Extract the (X, Y) coordinate from the center of the cell holding the provided text.  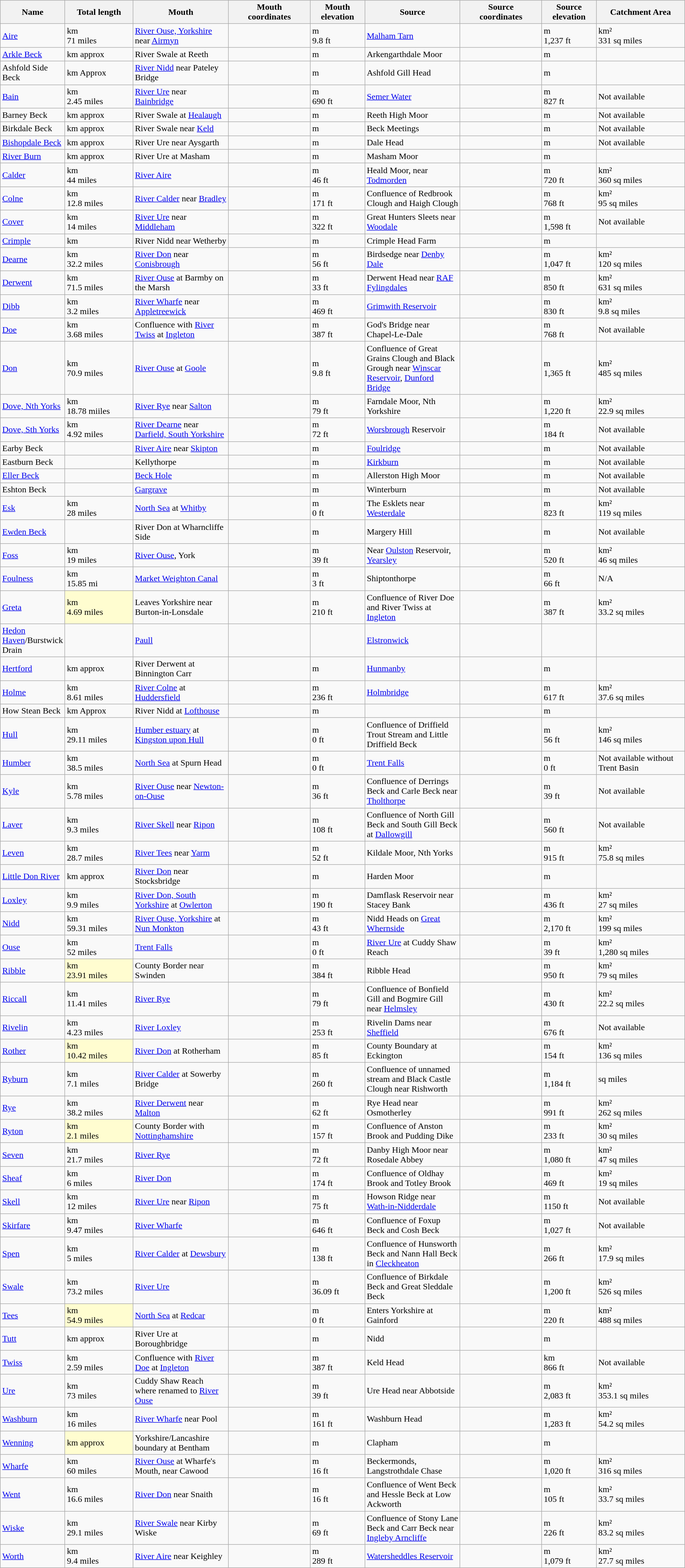
Bishopdale Beck (33, 142)
km21.7 miles (99, 1154)
Mouth elevation (337, 12)
m289 ft (337, 1556)
Confluence of Bonfield Gill and Bogmire Gill near Helmsley (413, 999)
Hertford (33, 669)
m161 ft (337, 1419)
Confluence of unnamed stream and Black Castle Clough near Rishworth (413, 1079)
m1,020 ft (569, 1466)
Esk (33, 508)
m827 ft (569, 96)
Aire (33, 35)
River Ure near Bainbridge (181, 96)
km²79 sq miles (640, 970)
Beck Hole (181, 476)
Leaves Yorkshire near Burton-in-Lonsdale (181, 607)
Confluence of Hunsworth Beck and Nann Hall Beck in Cleckheaton (413, 1254)
Bain (33, 96)
km12 miles (99, 1201)
Confluence of Went Beck and Hessle Beck at Low Ackworth (413, 1495)
Eastburn Beck (33, 462)
km²95 sq miles (640, 198)
Holmbridge (413, 693)
Dearne (33, 260)
Yorkshire/Lancashire boundary at Bentham (181, 1442)
Ryton (33, 1131)
km²631 sq miles (640, 283)
River Swale at Reeth (181, 54)
m1,184 ft (569, 1079)
km3.2 miles (99, 307)
Paull (181, 641)
km19 miles (99, 555)
m2,170 ft (569, 923)
Humber estuary at Kingston upon Hull (181, 734)
Reeth High Moor (413, 115)
km16 miles (99, 1419)
km28.7 miles (99, 853)
Source (413, 12)
Sheaf (33, 1178)
Rye (33, 1108)
km²262 sq miles (640, 1108)
River Ure near Ripon (181, 1201)
Damflask Reservoir near Stacey Bank (413, 900)
River Nidd at Lofthouse (181, 711)
km²47 sq miles (640, 1154)
Rother (33, 1051)
Doe (33, 330)
km54.9 miles (99, 1315)
m690 ft (337, 96)
km²33.2 sq miles (640, 607)
Rivelin Dams near Sheffield (413, 1027)
m1,237 ft (569, 35)
km²27.7 sq miles (640, 1556)
m33 ft (337, 283)
m520 ft (569, 555)
km²199 sq miles (640, 923)
km60 miles (99, 1466)
God's Bridge near Chapel-Le-Dale (413, 330)
Washburn (33, 1419)
Crimple Head Farm (413, 240)
River Calder near Bradley (181, 198)
Little Don River (33, 876)
m105 ft (569, 1495)
km²353.1 sq miles (640, 1391)
Harden Moor (413, 876)
km²83.2 sq miles (640, 1528)
m266 ft (569, 1254)
Skirfare (33, 1225)
Ure Head near Abbotside (413, 1391)
Confluence of Driffield Trout Stream and Little Driffield Beck (413, 734)
km2.59 miles (99, 1362)
m384 ft (337, 970)
North Sea at Redcar (181, 1315)
Leven (33, 853)
River Ure at Cuddy Shaw Reach (413, 947)
km52 miles (99, 947)
m233 ft (569, 1131)
River Loxley (181, 1027)
County Boundary at Eckington (413, 1051)
m184 ft (569, 429)
Wharfe (33, 1466)
km²136 sq miles (640, 1051)
Beckermonds, Langstrothdale Chase (413, 1466)
River Tees near Yarm (181, 853)
Worsbrough Reservoir (413, 429)
m190 ft (337, 900)
Not available without Trent Basin (640, 763)
Foulridge (413, 448)
km4.23 miles (99, 1027)
River Ouse, Yorkshire at Nun Monkton (181, 923)
m46 ft (337, 175)
Kellythorpe (181, 462)
km²46 sq miles (640, 555)
km²22.2 sq miles (640, 999)
Ewden Beck (33, 531)
River Don near Conisbrough (181, 260)
km866 ft (569, 1362)
m36.09 ft (337, 1287)
River Derwent at Binnington Carr (181, 669)
km6 miles (99, 1178)
Kildale Moor, Nth Yorks (413, 853)
Greta (33, 607)
m1,027 ft (569, 1225)
km29.1 miles (99, 1528)
km²30 sq miles (640, 1131)
Tees (33, 1315)
m1,200 ft (569, 1287)
Confluence of River Doe and River Twiss at Ingleton (413, 607)
sq miles (640, 1079)
River Dearne near Darfield, South Yorkshire (181, 429)
Earby Beck (33, 448)
km14 miles (99, 222)
Eller Beck (33, 476)
m157 ft (337, 1131)
Farndale Moor, Nth Yorkshire (413, 406)
km4.92 miles (99, 429)
Colne (33, 198)
m 66 ft (569, 578)
m75 ft (337, 1201)
m991 ft (569, 1108)
m1,047 ft (569, 260)
Margery Hill (413, 531)
Dale Head (413, 142)
m1,080 ft (569, 1154)
km²120 sq miles (640, 260)
Great Hunters Sleets near Woodale (413, 222)
Confluence of Birkdale Beck and Great Sleddale Beck (413, 1287)
Dove, Sth Yorks (33, 429)
Skell (33, 1201)
Swale (33, 1287)
Derwent (33, 283)
m436 ft (569, 900)
Foulness (33, 578)
Cuddy Shaw Reach where renamed to River Ouse (181, 1391)
Washburn Head (413, 1419)
Gargrave (181, 489)
m210 ft (337, 607)
Danby High Moor near Rosedale Abbey (413, 1154)
Total length (99, 12)
Howson Ridge near Wath-in-Nidderdale (413, 1201)
The Esklets near Westerdale (413, 508)
km23.91 miles (99, 970)
Holme (33, 693)
Nidd Heads on Great Whernside (413, 923)
River Ure (181, 1287)
Confluence of Oldhay Brook and Totley Brook (413, 1178)
River Ure near Aysgarth (181, 142)
Crimple (33, 240)
Name (33, 12)
m226 ft (569, 1528)
Confluence of Great Grains Clough and Black Grough near Winscar Reservoir, Dunford Bridge (413, 368)
m1,283 ft (569, 1419)
River Nidd near Pateley Bridge (181, 73)
Rye Head near Osmotherley (413, 1108)
m260 ft (337, 1079)
River Don at Wharncliffe Side (181, 531)
Tutt (33, 1339)
Ure (33, 1391)
Twiss (33, 1362)
m36 ft (337, 791)
Confluence of North Gill Beck and South Gill Beck at Dallowgill (413, 824)
River Burn (33, 156)
km3.68 miles (99, 330)
km71.5 miles (99, 283)
Cover (33, 222)
km4.69 miles (99, 607)
Confluence with River Doe at Ingleton (181, 1362)
km²17.9 sq miles (640, 1254)
Source coordinates (501, 12)
km8.61 miles (99, 693)
River Colne at Huddersfield (181, 693)
River Swale at Healaugh (181, 115)
km9.9 miles (99, 900)
Grimwith Reservoir (413, 307)
km²360 sq miles (640, 175)
Barney Beck (33, 115)
Source elevation (569, 12)
Went (33, 1495)
Shiptonthorpe (413, 578)
River Don near Snaith (181, 1495)
Heald Moor, near Todmorden (413, 175)
km²22.9 sq miles (640, 406)
m62 ft (337, 1108)
m220 ft (569, 1315)
Dibb (33, 307)
m174 ft (337, 1178)
m430 ft (569, 999)
km (99, 240)
River Ouse at Goole (181, 368)
m830 ft (569, 307)
km2.1 miles (99, 1131)
km11.41 miles (99, 999)
m850 ft (569, 283)
River Aire near Skipton (181, 448)
km2.45 miles (99, 96)
m646 ft (337, 1225)
m1150 ft (569, 1201)
County Border near Swinden (181, 970)
River Aire near Keighley (181, 1556)
Kirkburn (413, 462)
Masham Moor (413, 156)
Clapham (413, 1442)
River Ouse at Wharfe's Mouth, near Cawood (181, 1466)
Malham Tarn (413, 35)
River Ure at Boroughbridge (181, 1339)
Rivelin (33, 1027)
Allerston High Moor (413, 476)
km7.1 miles (99, 1079)
Dove, Nth Yorks (33, 406)
km9.3 miles (99, 824)
km59.31 miles (99, 923)
km²54.2 sq miles (640, 1419)
km73 miles (99, 1391)
km44 miles (99, 175)
River Aire (181, 175)
Ouse (33, 947)
m154 ft (569, 1051)
km38.2 miles (99, 1108)
North Sea at Spurn Head (181, 763)
Laver (33, 824)
Ashfold Side Beck (33, 73)
River Ouse, York (181, 555)
km38.5 miles (99, 763)
m69 ft (337, 1528)
N/A (640, 578)
Worth (33, 1556)
River Swale near Keld (181, 129)
River Don (181, 1178)
Spen (33, 1254)
Hunmanby (413, 669)
Confluence of Redbrook Clough and Haigh Clough (413, 198)
River Wharfe near Pool (181, 1419)
m676 ft (569, 1027)
m236 ft (337, 693)
Birkdale Beck (33, 129)
Winterburn (413, 489)
km²9.8 sq miles (640, 307)
Derwent Head near RAF Fylingdales (413, 283)
Confluence of Stony Lane Beck and Carr Beck near Ingleby Arncliffe (413, 1528)
Mouth (181, 12)
m617 ft (569, 693)
Humber (33, 763)
km5 miles (99, 1254)
Don (33, 368)
Market Weighton Canal (181, 578)
Beck Meetings (413, 129)
County Border with Nottinghamshire (181, 1131)
Eshton Beck (33, 489)
m2,083 ft (569, 1391)
km32.2 miles (99, 260)
Loxley (33, 900)
Ribble Head (413, 970)
m3 ft (337, 578)
Confluence with River Twiss at Ingleton (181, 330)
River Wharfe near Appletreewick (181, 307)
River Don at Rotherham (181, 1051)
km²331 sq miles (640, 35)
km²75.8 sq miles (640, 853)
km²485 sq miles (640, 368)
m823 ft (569, 508)
km9.4 miles (99, 1556)
km²1,280 sq miles (640, 947)
River Calder at Dewsbury (181, 1254)
km29.11 miles (99, 734)
km²37.6 sq miles (640, 693)
River Swale near Kirby Wiske (181, 1528)
m1,220 ft (569, 406)
River Ure at Masham (181, 156)
m720 ft (569, 175)
m52 ft (337, 853)
Kyle (33, 791)
Hedon Haven/Burstwick Drain (33, 641)
How Stean Beck (33, 711)
m108 ft (337, 824)
m1,365 ft (569, 368)
Ribble (33, 970)
Arkengarthdale Moor (413, 54)
Riccall (33, 999)
River Don near Stocksbridge (181, 876)
km15.85 mi (99, 578)
km²526 sq miles (640, 1287)
km²146 sq miles (640, 734)
Calder (33, 175)
Enters Yorkshire at Gainford (413, 1315)
River Wharfe (181, 1225)
km5.78 miles (99, 791)
Wiske (33, 1528)
River Don, South Yorkshire at Owlerton (181, 900)
km12.8 miles (99, 198)
Keld Head (413, 1362)
km²27 sq miles (640, 900)
River Skell near Ripon (181, 824)
Semer Water (413, 96)
m560 ft (569, 824)
m85 ft (337, 1051)
Foss (33, 555)
River Derwent near Malton (181, 1108)
Elstronwick (413, 641)
Confluence of Derrings Beck and Carle Beck near Tholthorpe (413, 791)
km18.78 miiles (99, 406)
River Calder at Sowerby Bridge (181, 1079)
River Ure near Middleham (181, 222)
River Ouse at Barmby on the Marsh (181, 283)
Ryburn (33, 1079)
River Ouse near Newton-on-Ouse (181, 791)
km²316 sq miles (640, 1466)
m171 ft (337, 198)
Near Oulston Reservoir, Yearsley (413, 555)
m43 ft (337, 923)
km9.47 miles (99, 1225)
m915 ft (569, 853)
km71 miles (99, 35)
Mouth coordinates (270, 12)
North Sea at Whitby (181, 508)
m253 ft (337, 1027)
km²488 sq miles (640, 1315)
Confluence of Foxup Beck and Cosh Beck (413, 1225)
River Rye near Salton (181, 406)
km70.9 miles (99, 368)
km²119 sq miles (640, 508)
km28 miles (99, 508)
km16.6 miles (99, 1495)
Hull (33, 734)
Confluence of Anston Brook and Pudding Dike (413, 1131)
Catchment Area (640, 12)
km²19 sq miles (640, 1178)
Wenning (33, 1442)
m1,079 ft (569, 1556)
km²33.7 sq miles (640, 1495)
m138 ft (337, 1254)
Seven (33, 1154)
km10.42 miles (99, 1051)
River Nidd near Wetherby (181, 240)
Ashfold Gill Head (413, 73)
km73.2 miles (99, 1287)
m1,598 ft (569, 222)
Watersheddles Reservoir (413, 1556)
Birdsedge near Denby Dale (413, 260)
River Ouse, Yorkshire near Airmyn (181, 35)
Arkle Beck (33, 54)
m322 ft (337, 222)
m950 ft (569, 970)
